Return (X, Y) of the center of cell containing provided text 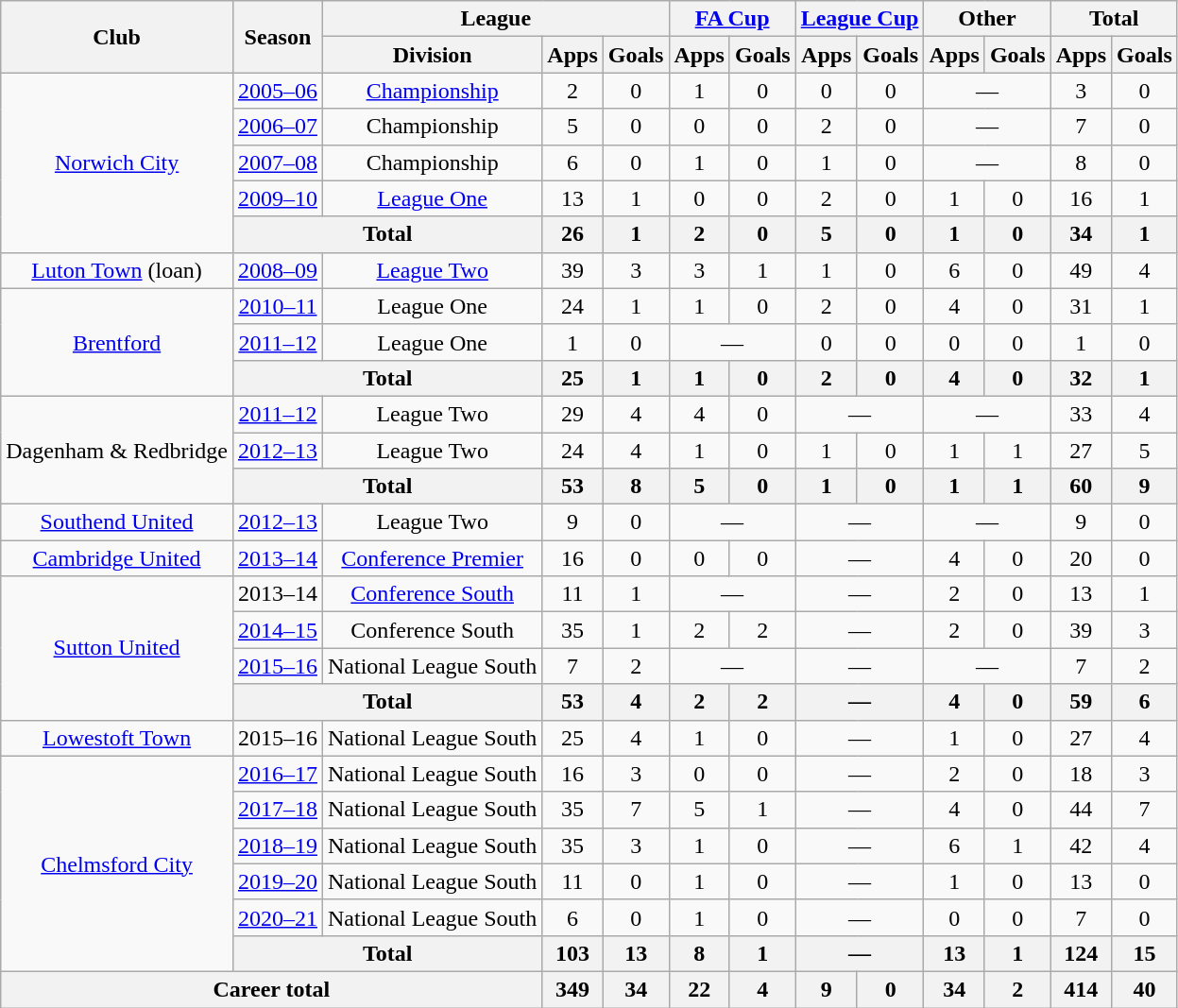
Conference Premier (432, 558)
60 (1081, 487)
Norwich City (117, 162)
2006–07 (278, 127)
44 (1081, 810)
Dagenham & Redbridge (117, 450)
Division (432, 55)
Other (987, 19)
31 (1081, 306)
15 (1145, 953)
414 (1081, 989)
2016–17 (278, 774)
29 (572, 414)
40 (1145, 989)
FA Cup (732, 19)
2019–20 (278, 881)
32 (1081, 378)
349 (572, 989)
Brentford (117, 342)
20 (1081, 558)
33 (1081, 414)
League (495, 19)
Luton Town (loan) (117, 270)
2020–21 (278, 917)
2017–18 (278, 810)
59 (1081, 702)
2008–09 (278, 270)
22 (699, 989)
Career total (272, 989)
Club (117, 37)
2018–19 (278, 846)
Cambridge United (117, 558)
124 (1081, 953)
2007–08 (278, 162)
League Cup (860, 19)
Lowestoft Town (117, 738)
2005–06 (278, 91)
2010–11 (278, 306)
49 (1081, 270)
Southend United (117, 522)
103 (572, 953)
2009–10 (278, 198)
Sutton United (117, 648)
2014–15 (278, 630)
42 (1081, 846)
26 (572, 234)
18 (1081, 774)
Season (278, 37)
Chelmsford City (117, 863)
